Pinpoint the cell where the given text exists, returning its (X, Y) midpoint coordinate. 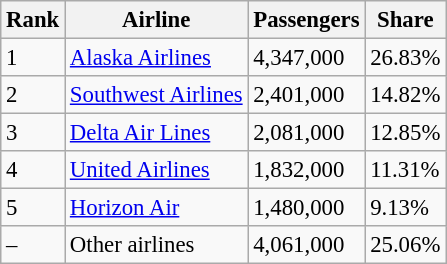
Alaska Airlines (156, 58)
Share (406, 20)
4 (33, 170)
1,832,000 (306, 170)
2,081,000 (306, 133)
9.13% (406, 208)
3 (33, 133)
1,480,000 (306, 208)
Rank (33, 20)
United Airlines (156, 170)
12.85% (406, 133)
Delta Air Lines (156, 133)
Southwest Airlines (156, 95)
Other airlines (156, 245)
11.31% (406, 170)
25.06% (406, 245)
Airline (156, 20)
1 (33, 58)
Passengers (306, 20)
2 (33, 95)
5 (33, 208)
26.83% (406, 58)
14.82% (406, 95)
– (33, 245)
4,347,000 (306, 58)
2,401,000 (306, 95)
Horizon Air (156, 208)
4,061,000 (306, 245)
